Identify which cell holds the provided text, then report its (X, Y) central coordinate. 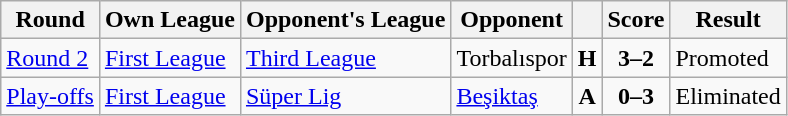
Beşiktaş (512, 96)
Third League (345, 58)
0–3 (636, 96)
Süper Lig (345, 96)
Result (728, 20)
Promoted (728, 58)
3–2 (636, 58)
Opponent (512, 20)
H (587, 58)
Round (50, 20)
Opponent's League (345, 20)
Torbalıspor (512, 58)
Round 2 (50, 58)
Own League (170, 20)
Score (636, 20)
Eliminated (728, 96)
A (587, 96)
Play-offs (50, 96)
